Find where the given text appears and provide that cell's center as (X, Y) coordinate. 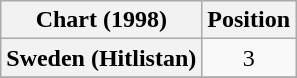
Position (249, 20)
Chart (1998) (102, 20)
3 (249, 58)
Sweden (Hitlistan) (102, 58)
